Scan for the cell matching the given text and deliver its [x, y] coordinate at center. 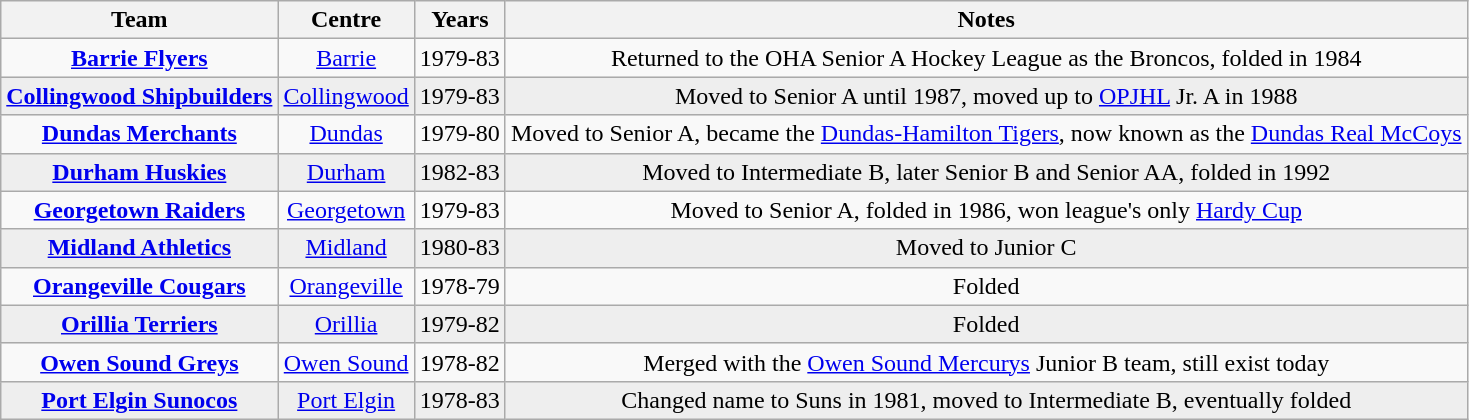
Owen Sound [346, 362]
Durham [346, 172]
1978-83 [460, 400]
Owen Sound Greys [140, 362]
1979-82 [460, 324]
Dundas [346, 134]
1982-83 [460, 172]
Orillia Terriers [140, 324]
Changed name to Suns in 1981, moved to Intermediate B, eventually folded [986, 400]
Georgetown Raiders [140, 210]
Dundas Merchants [140, 134]
Returned to the OHA Senior A Hockey League as the Broncos, folded in 1984 [986, 58]
Collingwood [346, 96]
Port Elgin Sunocos [140, 400]
Port Elgin [346, 400]
Durham Huskies [140, 172]
Moved to Senior A, folded in 1986, won league's only Hardy Cup [986, 210]
Georgetown [346, 210]
Merged with the Owen Sound Mercurys Junior B team, still exist today [986, 362]
1980-83 [460, 248]
Barrie [346, 58]
Midland Athletics [140, 248]
Moved to Intermediate B, later Senior B and Senior AA, folded in 1992 [986, 172]
Orangeville [346, 286]
Team [140, 20]
Centre [346, 20]
1978-79 [460, 286]
Moved to Senior A until 1987, moved up to OPJHL Jr. A in 1988 [986, 96]
Moved to Senior A, became the Dundas-Hamilton Tigers, now known as the Dundas Real McCoys [986, 134]
Orangeville Cougars [140, 286]
Barrie Flyers [140, 58]
Orillia [346, 324]
1979-80 [460, 134]
Notes [986, 20]
Midland [346, 248]
Years [460, 20]
Collingwood Shipbuilders [140, 96]
Moved to Junior C [986, 248]
1978-82 [460, 362]
